Extract the (X, Y) coordinate from the center of the cell holding the provided text.  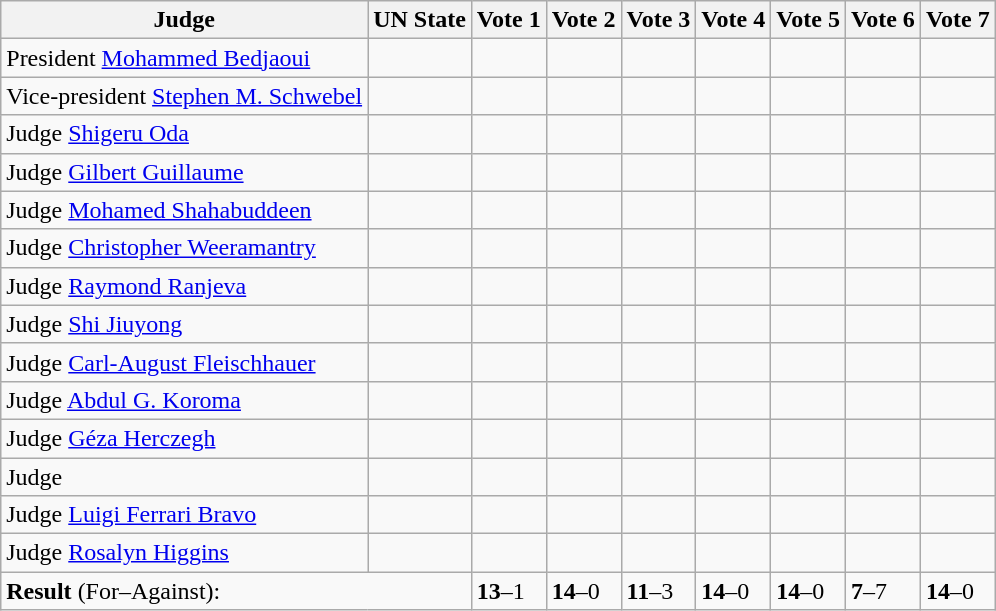
Result (For–Against): (236, 591)
7–7 (884, 591)
Judge Shi Jiuyong (184, 324)
President Mohammed Bedjaoui (184, 58)
Judge Carl-August Fleischhauer (184, 362)
Vote 5 (808, 20)
11–3 (658, 591)
Judge Shigeru Oda (184, 134)
Vote 4 (734, 20)
Judge Rosalyn Higgins (184, 553)
Vote 7 (958, 20)
Judge Géza Herczegh (184, 438)
Vote 3 (658, 20)
Vote 1 (508, 20)
Judge Raymond Ranjeva (184, 286)
Judge Abdul G. Koroma (184, 400)
Vote 2 (584, 20)
Judge Gilbert Guillaume (184, 172)
13–1 (508, 591)
Judge Mohamed Shahabuddeen (184, 210)
UN State (420, 20)
Judge Christopher Weeramantry (184, 248)
Vote 6 (884, 20)
Vice-president Stephen M. Schwebel (184, 96)
Judge Luigi Ferrari Bravo (184, 515)
